Scan for the cell matching the given text and deliver its [X, Y] coordinate at center. 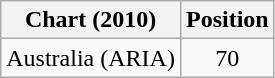
Chart (2010) [91, 20]
70 [227, 58]
Australia (ARIA) [91, 58]
Position [227, 20]
